From the cell containing the given text, extract its center point as [X, Y] coordinate. 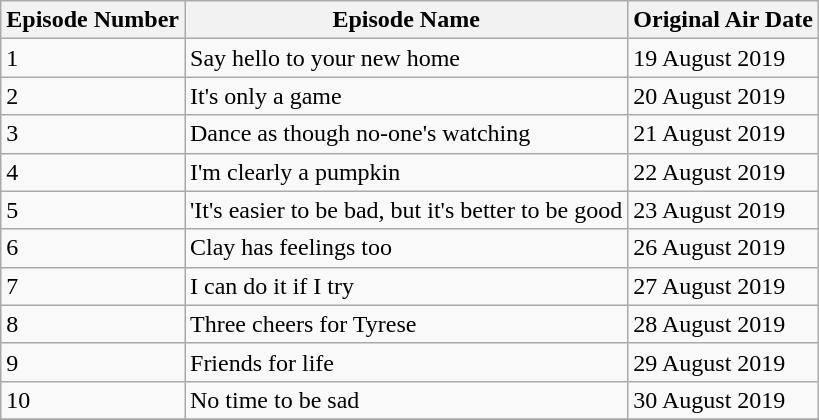
20 August 2019 [724, 96]
No time to be sad [406, 400]
I'm clearly a pumpkin [406, 172]
4 [93, 172]
Episode Name [406, 20]
6 [93, 248]
5 [93, 210]
It's only a game [406, 96]
Friends for life [406, 362]
3 [93, 134]
Original Air Date [724, 20]
19 August 2019 [724, 58]
10 [93, 400]
23 August 2019 [724, 210]
27 August 2019 [724, 286]
2 [93, 96]
Say hello to your new home [406, 58]
1 [93, 58]
30 August 2019 [724, 400]
Episode Number [93, 20]
I can do it if I try [406, 286]
28 August 2019 [724, 324]
29 August 2019 [724, 362]
8 [93, 324]
Clay has feelings too [406, 248]
21 August 2019 [724, 134]
9 [93, 362]
7 [93, 286]
26 August 2019 [724, 248]
22 August 2019 [724, 172]
Dance as though no-one's watching [406, 134]
Three cheers for Tyrese [406, 324]
'It's easier to be bad, but it's better to be good [406, 210]
